Identify which cell holds the provided text, then report its [X, Y] central coordinate. 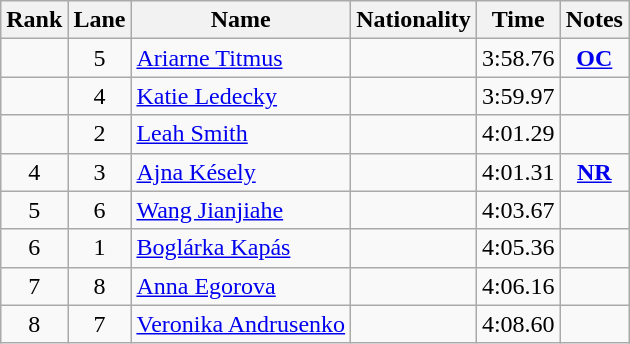
Name [241, 20]
4:03.67 [518, 210]
Boglárka Kapás [241, 248]
4:05.36 [518, 248]
Anna Egorova [241, 286]
3 [100, 172]
4:08.60 [518, 324]
Time [518, 20]
Ajna Késely [241, 172]
2 [100, 134]
Lane [100, 20]
4:01.29 [518, 134]
Leah Smith [241, 134]
Nationality [414, 20]
4:01.31 [518, 172]
Katie Ledecky [241, 96]
4:06.16 [518, 286]
3:59.97 [518, 96]
OC [594, 58]
Ariarne Titmus [241, 58]
1 [100, 248]
Wang Jianjiahe [241, 210]
Notes [594, 20]
NR [594, 172]
3:58.76 [518, 58]
Veronika Andrusenko [241, 324]
Rank [34, 20]
